Find where the given text appears and provide that cell's center as (x, y) coordinate. 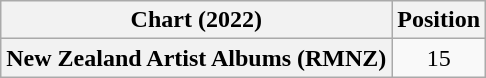
Chart (2022) (196, 20)
Position (439, 20)
15 (439, 58)
New Zealand Artist Albums (RMNZ) (196, 58)
